Find where the given text appears and provide that cell's center as [X, Y] coordinate. 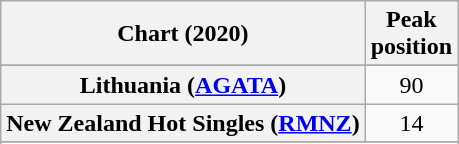
Lithuania (AGATA) [183, 85]
New Zealand Hot Singles (RMNZ) [183, 123]
Chart (2020) [183, 34]
14 [411, 123]
Peakposition [411, 34]
90 [411, 85]
